Scan for the cell matching the given text and deliver its (X, Y) coordinate at center. 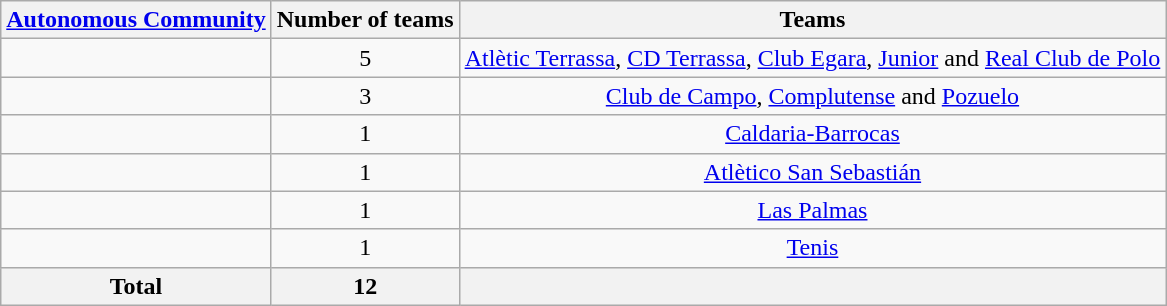
Total (136, 286)
Atlètic Terrassa, CD Terrassa, Club Egara, Junior and Real Club de Polo (812, 58)
3 (365, 96)
Autonomous Community (136, 20)
Number of teams (365, 20)
Club de Campo, Complutense and Pozuelo (812, 96)
Tenis (812, 248)
Las Palmas (812, 210)
Teams (812, 20)
Caldaria-Barrocas (812, 134)
5 (365, 58)
12 (365, 286)
Atlètico San Sebastián (812, 172)
